Return the [x, y] coordinate for the center point of the cell that contains the specified text.  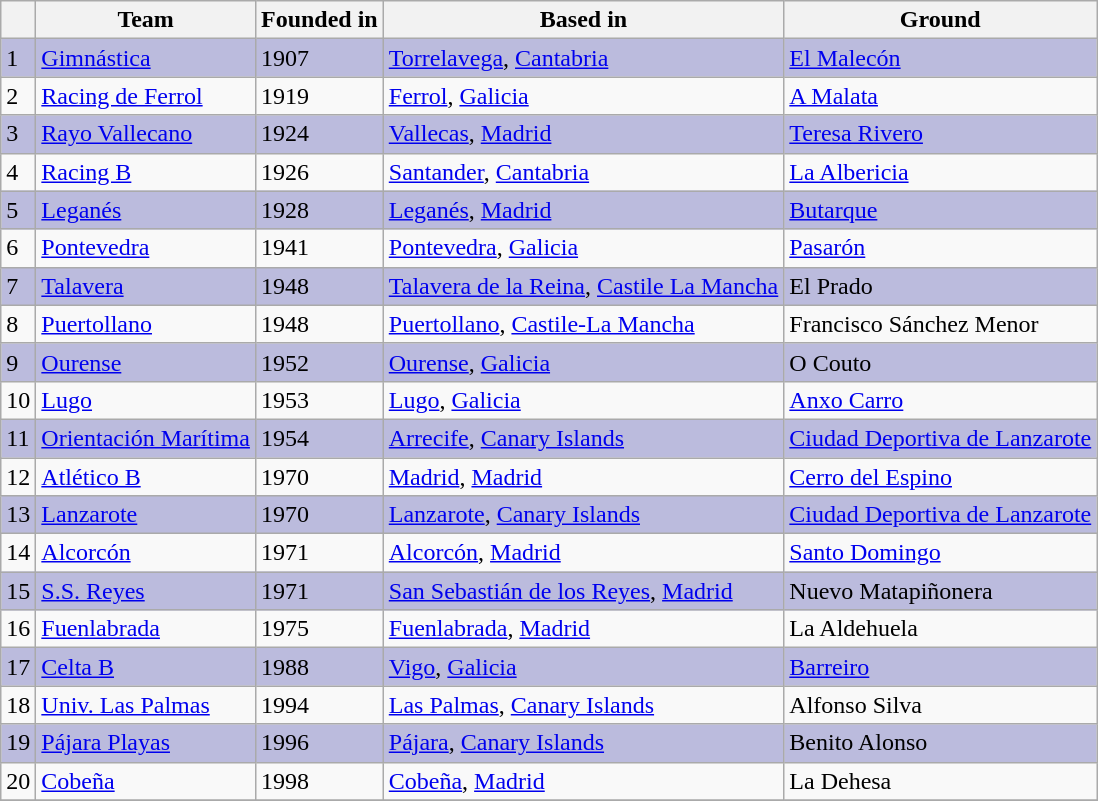
Leganés, Madrid [584, 210]
Santo Domingo [940, 553]
Cobeña [146, 781]
Puertollano [146, 324]
4 [18, 172]
Madrid, Madrid [584, 477]
1907 [319, 58]
Ground [940, 20]
Nuevo Matapiñonera [940, 591]
A Malata [940, 96]
14 [18, 553]
Ourense, Galicia [584, 362]
Founded in [319, 20]
19 [18, 743]
Vallecas, Madrid [584, 134]
Lanzarote [146, 515]
5 [18, 210]
Orientación Marítima [146, 438]
Francisco Sánchez Menor [940, 324]
Pájara, Canary Islands [584, 743]
O Couto [940, 362]
Butarque [940, 210]
1924 [319, 134]
Celta B [146, 667]
1952 [319, 362]
Talavera [146, 286]
La Albericia [940, 172]
1941 [319, 248]
1988 [319, 667]
Talavera de la Reina, Castile La Mancha [584, 286]
18 [18, 705]
El Malecón [940, 58]
Racing de Ferrol [146, 96]
1953 [319, 400]
1 [18, 58]
Torrelavega, Cantabria [584, 58]
Univ. Las Palmas [146, 705]
La Dehesa [940, 781]
1928 [319, 210]
Arrecife, Canary Islands [584, 438]
Barreiro [940, 667]
Ourense [146, 362]
Lugo, Galicia [584, 400]
17 [18, 667]
Based in [584, 20]
Fuenlabrada [146, 629]
1996 [319, 743]
La Aldehuela [940, 629]
1994 [319, 705]
Gimnástica [146, 58]
Pontevedra [146, 248]
1926 [319, 172]
16 [18, 629]
10 [18, 400]
Alfonso Silva [940, 705]
1975 [319, 629]
11 [18, 438]
Vigo, Galicia [584, 667]
20 [18, 781]
Alcorcón [146, 553]
8 [18, 324]
Las Palmas, Canary Islands [584, 705]
1998 [319, 781]
3 [18, 134]
Alcorcón, Madrid [584, 553]
Lugo [146, 400]
Anxo Carro [940, 400]
Racing B [146, 172]
Ferrol, Galicia [584, 96]
1954 [319, 438]
Atlético B [146, 477]
2 [18, 96]
Fuenlabrada, Madrid [584, 629]
Pasarón [940, 248]
San Sebastián de los Reyes, Madrid [584, 591]
Cerro del Espino [940, 477]
7 [18, 286]
Rayo Vallecano [146, 134]
9 [18, 362]
Pontevedra, Galicia [584, 248]
Teresa Rivero [940, 134]
6 [18, 248]
12 [18, 477]
S.S. Reyes [146, 591]
Cobeña, Madrid [584, 781]
1919 [319, 96]
Lanzarote, Canary Islands [584, 515]
13 [18, 515]
Pájara Playas [146, 743]
Team [146, 20]
Santander, Cantabria [584, 172]
El Prado [940, 286]
15 [18, 591]
Leganés [146, 210]
Puertollano, Castile-La Mancha [584, 324]
Benito Alonso [940, 743]
